Capture the cell that displays the provided text and extract its [X, Y] central coordinate. 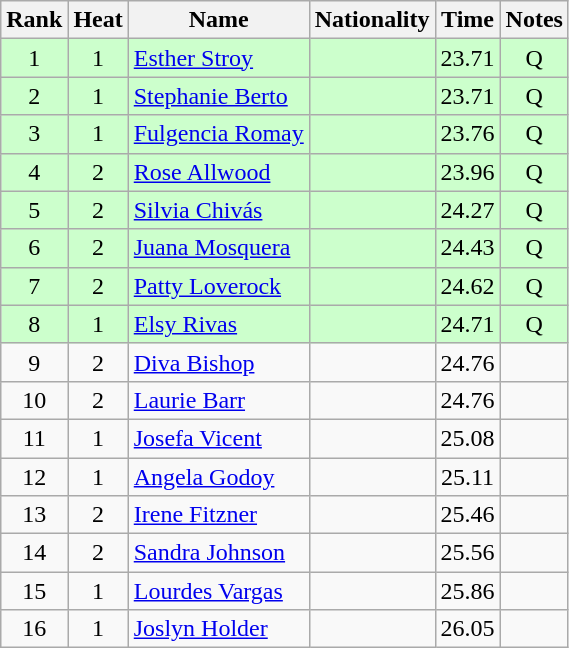
5 [34, 210]
23.96 [468, 172]
Angela Godoy [218, 477]
Esther Stroy [218, 58]
24.71 [468, 324]
Name [218, 20]
Nationality [372, 20]
3 [34, 134]
11 [34, 438]
Joslyn Holder [218, 629]
10 [34, 400]
24.43 [468, 248]
Rank [34, 20]
Sandra Johnson [218, 553]
26.05 [468, 629]
Irene Fitzner [218, 515]
24.62 [468, 286]
25.11 [468, 477]
Diva Bishop [218, 362]
Stephanie Berto [218, 96]
15 [34, 591]
Fulgencia Romay [218, 134]
Elsy Rivas [218, 324]
Laurie Barr [218, 400]
8 [34, 324]
25.86 [468, 591]
Juana Mosquera [218, 248]
7 [34, 286]
6 [34, 248]
25.56 [468, 553]
16 [34, 629]
25.08 [468, 438]
Patty Loverock [218, 286]
Rose Allwood [218, 172]
Silvia Chivás [218, 210]
13 [34, 515]
Time [468, 20]
Heat [98, 20]
24.27 [468, 210]
14 [34, 553]
4 [34, 172]
Lourdes Vargas [218, 591]
Notes [534, 20]
12 [34, 477]
23.76 [468, 134]
25.46 [468, 515]
9 [34, 362]
Josefa Vicent [218, 438]
